Return the [X, Y] coordinate for the center point of the cell that contains the specified text.  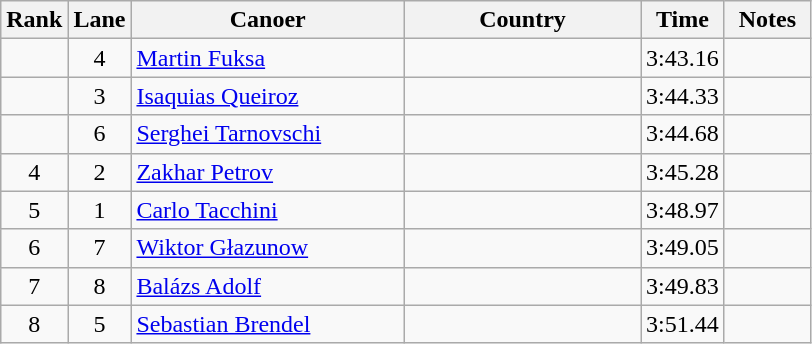
Rank [34, 20]
3:45.28 [683, 172]
3:51.44 [683, 324]
3:48.97 [683, 210]
Country [522, 20]
3:49.05 [683, 248]
Canoer [268, 20]
Wiktor Głazunow [268, 248]
Martin Fuksa [268, 58]
3:44.68 [683, 134]
2 [100, 172]
Balázs Adolf [268, 286]
3:44.33 [683, 96]
3:49.83 [683, 286]
3:43.16 [683, 58]
Zakhar Petrov [268, 172]
Isaquias Queiroz [268, 96]
Lane [100, 20]
Sebastian Brendel [268, 324]
Notes [767, 20]
Time [683, 20]
Carlo Tacchini [268, 210]
1 [100, 210]
Serghei Tarnovschi [268, 134]
3 [100, 96]
